For the text-containing cell, return its midpoint in [x, y] coordinate format. 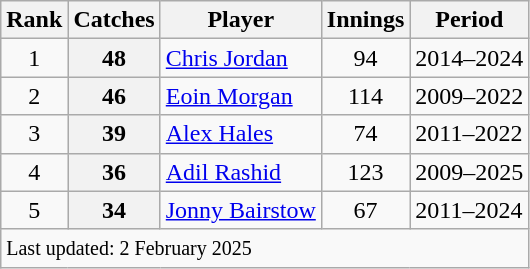
36 [114, 172]
4 [34, 172]
114 [365, 96]
Catches [114, 20]
2011–2024 [470, 210]
Last updated: 2 February 2025 [265, 248]
Jonny Bairstow [240, 210]
48 [114, 58]
2014–2024 [470, 58]
2 [34, 96]
46 [114, 96]
Rank [34, 20]
Player [240, 20]
3 [34, 134]
74 [365, 134]
94 [365, 58]
Period [470, 20]
34 [114, 210]
Adil Rashid [240, 172]
1 [34, 58]
Chris Jordan [240, 58]
2011–2022 [470, 134]
Alex Hales [240, 134]
2009–2022 [470, 96]
Eoin Morgan [240, 96]
67 [365, 210]
39 [114, 134]
2009–2025 [470, 172]
Innings [365, 20]
5 [34, 210]
123 [365, 172]
